For the text-containing cell, return its midpoint in [X, Y] coordinate format. 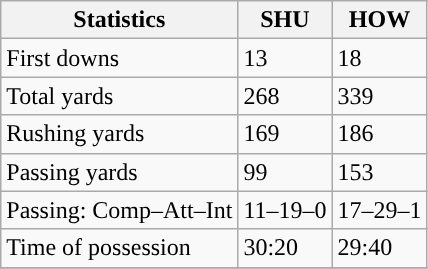
Time of possession [120, 248]
11–19–0 [285, 210]
SHU [285, 20]
18 [380, 58]
13 [285, 58]
Total yards [120, 96]
17–29–1 [380, 210]
268 [285, 96]
186 [380, 134]
169 [285, 134]
Passing: Comp–Att–Int [120, 210]
153 [380, 172]
30:20 [285, 248]
339 [380, 96]
99 [285, 172]
29:40 [380, 248]
Passing yards [120, 172]
First downs [120, 58]
Rushing yards [120, 134]
HOW [380, 20]
Statistics [120, 20]
